Locate the cell with the specified text and output its (X, Y) center coordinate. 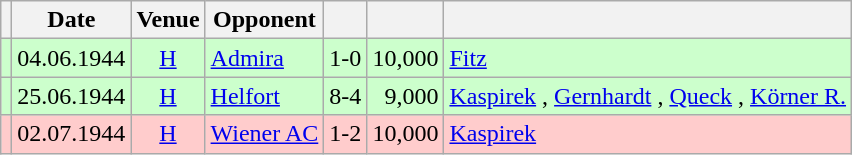
9,000 (406, 96)
Helfort (264, 96)
02.07.1944 (72, 134)
Venue (168, 20)
1-2 (346, 134)
Opponent (264, 20)
Admira (264, 58)
1-0 (346, 58)
Kaspirek (648, 134)
Wiener AC (264, 134)
Date (72, 20)
Fitz (648, 58)
25.06.1944 (72, 96)
8-4 (346, 96)
04.06.1944 (72, 58)
Kaspirek , Gernhardt , Queck , Körner R. (648, 96)
